Locate the cell with the specified text and output its (X, Y) center coordinate. 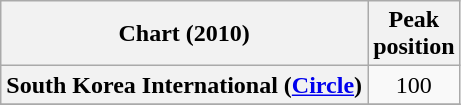
South Korea International (Circle) (184, 85)
100 (414, 85)
Peakposition (414, 34)
Chart (2010) (184, 34)
